Extract the [x, y] coordinate from the center of the cell holding the provided text.  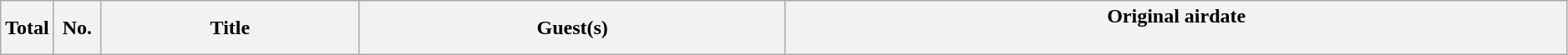
Total [28, 28]
No. [77, 28]
Title [230, 28]
Original airdate [1176, 28]
Guest(s) [572, 28]
